Find where the given text appears and provide that cell's center as [x, y] coordinate. 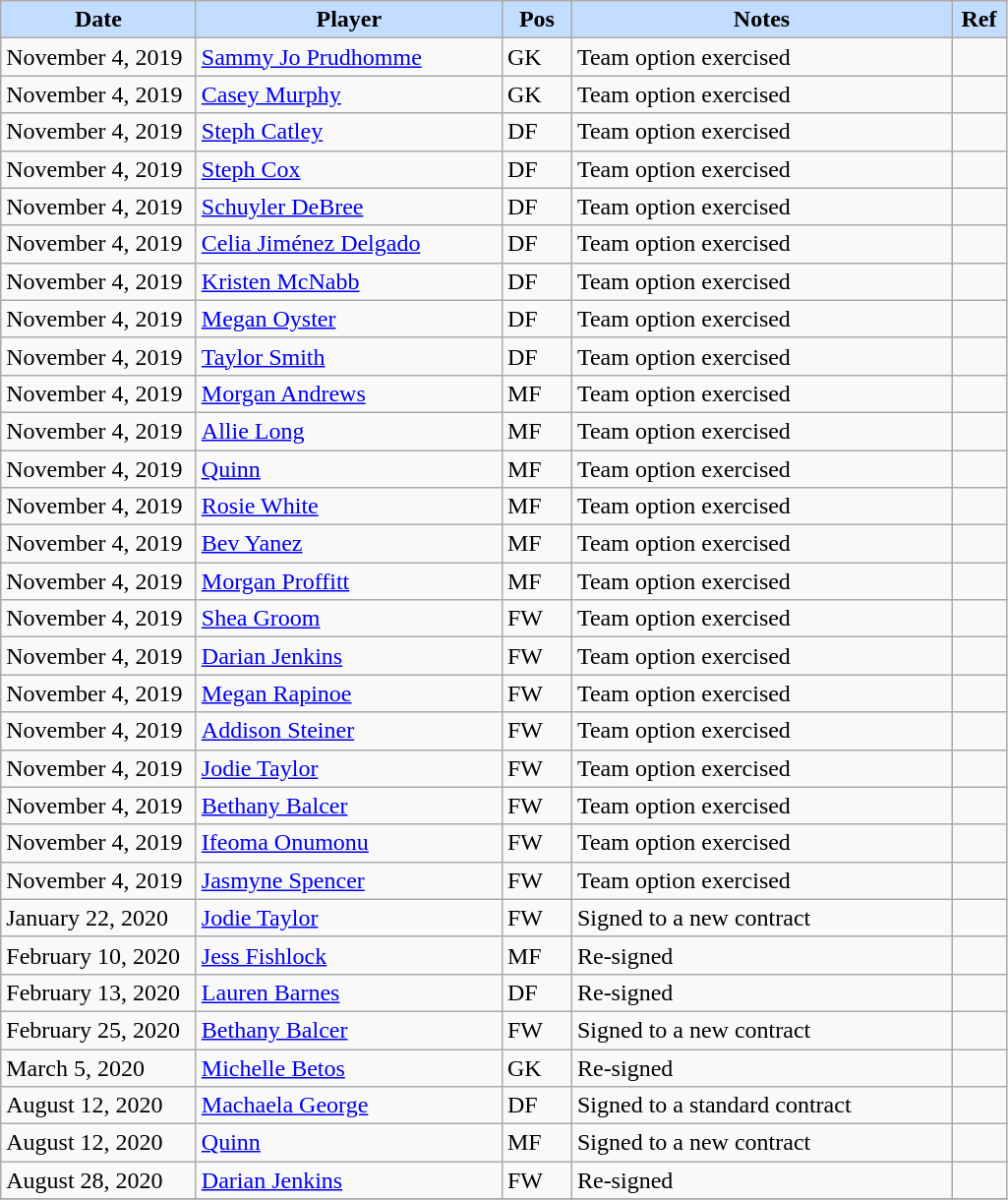
Player [348, 20]
Kristen McNabb [348, 281]
February 13, 2020 [98, 992]
Sammy Jo Prudhomme [348, 57]
Michelle Betos [348, 1067]
Notes [761, 20]
January 22, 2020 [98, 918]
Celia Jiménez Delgado [348, 244]
Megan Rapinoe [348, 693]
Signed to a standard contract [761, 1106]
August 28, 2020 [98, 1180]
Rosie White [348, 507]
Pos [537, 20]
March 5, 2020 [98, 1067]
Shea Groom [348, 619]
Bev Yanez [348, 544]
Machaela George [348, 1106]
Ifeoma Onumonu [348, 843]
Morgan Proffitt [348, 581]
Steph Catley [348, 132]
Taylor Smith [348, 356]
Megan Oyster [348, 319]
Morgan Andrews [348, 393]
Allie Long [348, 431]
Steph Cox [348, 169]
Date [98, 20]
Jasmyne Spencer [348, 880]
February 25, 2020 [98, 1030]
Lauren Barnes [348, 992]
Jess Fishlock [348, 955]
Addison Steiner [348, 731]
Casey Murphy [348, 94]
Schuyler DeBree [348, 207]
February 10, 2020 [98, 955]
Ref [979, 20]
